Return the [x, y] coordinate for the center point of the cell that contains the specified text.  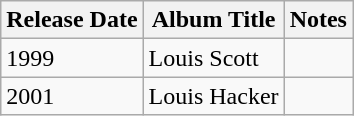
1999 [72, 58]
Release Date [72, 20]
Notes [318, 20]
Louis Hacker [214, 96]
2001 [72, 96]
Louis Scott [214, 58]
Album Title [214, 20]
